Extract the (X, Y) coordinate from the center of the cell holding the provided text.  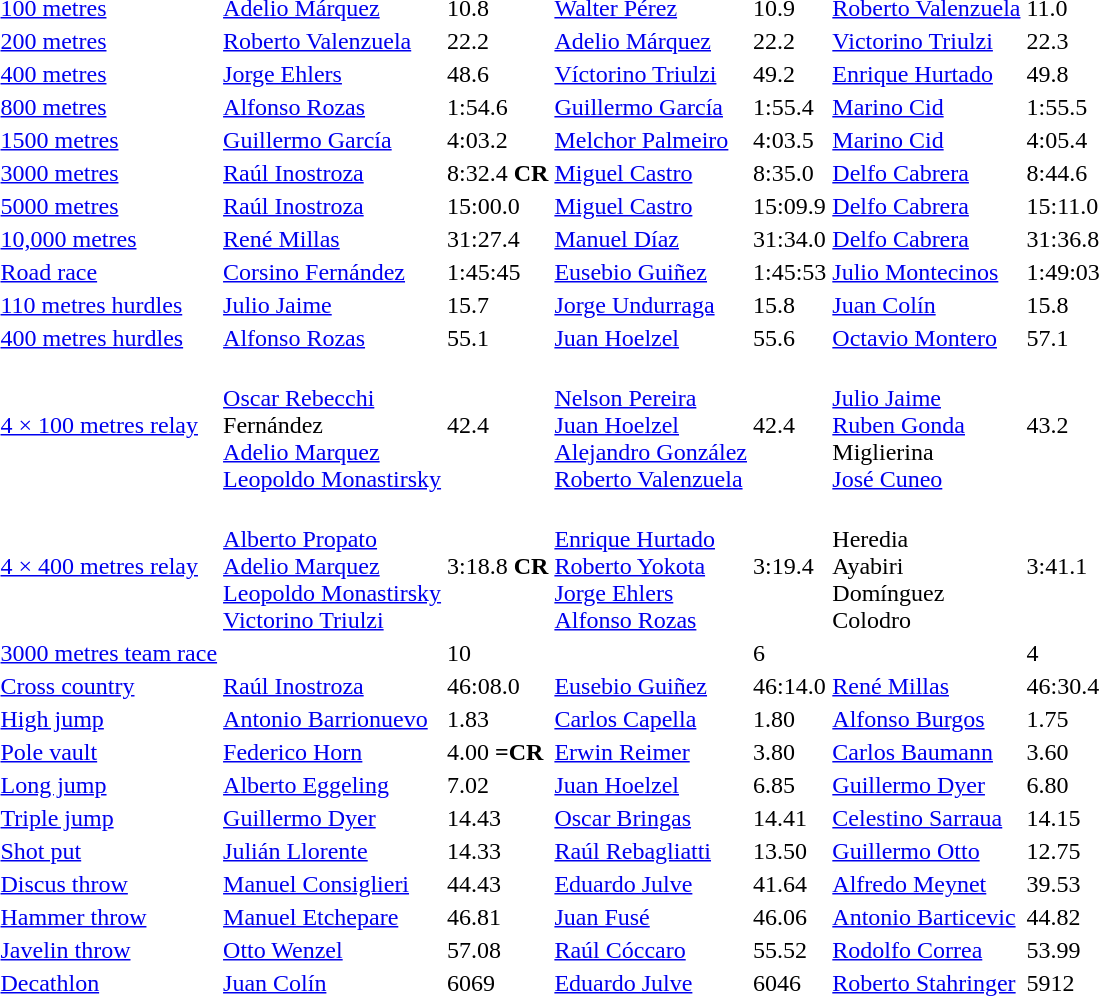
15.8 (789, 305)
Carlos Baumann (926, 752)
44.43 (498, 884)
46:08.0 (498, 686)
Otto Wenzel (332, 950)
Raúl Rebagliatti (651, 851)
Nelson PereiraJuan HoelzelAlejandro GonzálezRoberto Valenzuela (651, 425)
Juan Colín (926, 305)
Corsino Fernández (332, 272)
1:45:45 (498, 272)
Roberto Valenzuela (332, 41)
14.41 (789, 818)
Julio Jaime (332, 305)
Julio JaimeRuben GondaMiglierinaJosé Cuneo (926, 425)
Alfredo Meynet (926, 884)
Juan Fusé (651, 917)
HerediaAyabiriDomínguezColodro (926, 566)
Octavio Montero (926, 338)
14.43 (498, 818)
48.6 (498, 74)
Alberto Eggeling (332, 785)
10 (498, 653)
Victorino Triulzi (926, 41)
55.1 (498, 338)
Carlos Capella (651, 719)
Julián Llorente (332, 851)
1:45:53 (789, 272)
3.80 (789, 752)
Rodolfo Correa (926, 950)
41.64 (789, 884)
15.7 (498, 305)
Oscar Bringas (651, 818)
6.85 (789, 785)
Enrique HurtadoRoberto YokotaJorge EhlersAlfonso Rozas (651, 566)
46:14.0 (789, 686)
Jorge Undurraga (651, 305)
Federico Horn (332, 752)
Alfonso Burgos (926, 719)
Melchor Palmeiro (651, 140)
Enrique Hurtado (926, 74)
3:18.8 CR (498, 566)
31:27.4 (498, 239)
Alberto PropatoAdelio MarquezLeopoldo MonastirskyVictorino Triulzi (332, 566)
1.83 (498, 719)
1:55.4 (789, 107)
Julio Montecinos (926, 272)
46.06 (789, 917)
Antonio Barticevic (926, 917)
1:54.6 (498, 107)
Eduardo Julve (651, 884)
3:19.4 (789, 566)
31:34.0 (789, 239)
15:00.0 (498, 206)
Jorge Ehlers (332, 74)
14.33 (498, 851)
Manuel Díaz (651, 239)
55.6 (789, 338)
Oscar RebecchiFernándezAdelio MarquezLeopoldo Monastirsky (332, 425)
Manuel Etchepare (332, 917)
57.08 (498, 950)
7.02 (498, 785)
6 (789, 653)
4:03.5 (789, 140)
46.81 (498, 917)
13.50 (789, 851)
55.52 (789, 950)
4:03.2 (498, 140)
Antonio Barrionuevo (332, 719)
8:35.0 (789, 173)
Erwin Reimer (651, 752)
49.2 (789, 74)
1.80 (789, 719)
Manuel Consiglieri (332, 884)
Celestino Sarraua (926, 818)
Guillermo Otto (926, 851)
4.00 =CR (498, 752)
Adelio Márquez (651, 41)
8:32.4 CR (498, 173)
15:09.9 (789, 206)
Raúl Cóccaro (651, 950)
Víctorino Triulzi (651, 74)
